Locate the cell with the specified text and output its [X, Y] center coordinate. 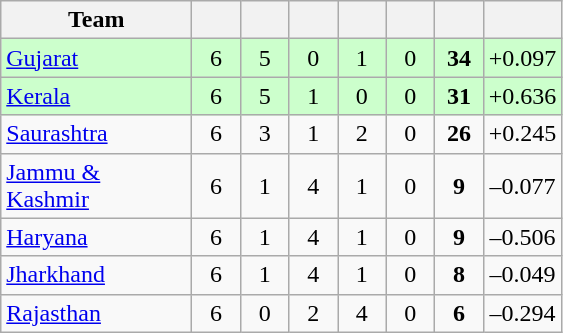
–0.077 [522, 186]
Saurashtra [96, 134]
–0.049 [522, 275]
–0.294 [522, 313]
Jharkhand [96, 275]
Kerala [96, 96]
–0.506 [522, 237]
Haryana [96, 237]
Gujarat [96, 58]
Rajasthan [96, 313]
Jammu & Kashmir [96, 186]
+0.097 [522, 58]
8 [460, 275]
34 [460, 58]
Team [96, 20]
3 [264, 134]
+0.245 [522, 134]
26 [460, 134]
+0.636 [522, 96]
31 [460, 96]
